From the cell containing the given text, extract its center point as [x, y] coordinate. 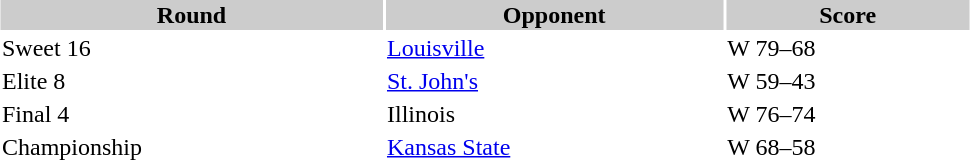
Elite 8 [191, 81]
St. John's [554, 81]
Illinois [554, 114]
Round [191, 15]
Final 4 [191, 114]
Opponent [554, 15]
W 79–68 [848, 48]
W 59–43 [848, 81]
Sweet 16 [191, 48]
W 76–74 [848, 114]
Score [848, 15]
Louisville [554, 48]
